Return the [x, y] coordinate for the center point of the cell that contains the specified text.  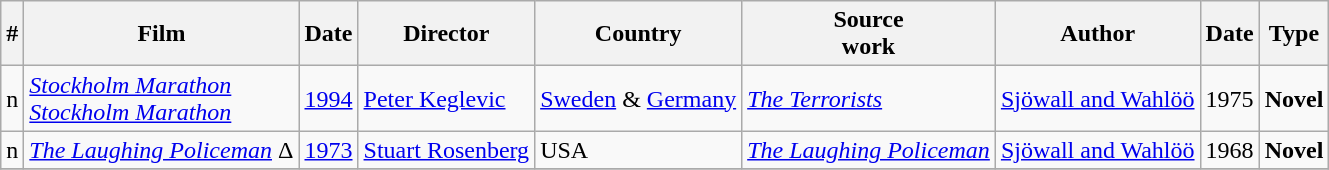
Peter Keglevic [446, 98]
USA [638, 150]
Sourcework [869, 34]
1975 [1230, 98]
The Laughing Policeman [869, 150]
Stockholm MarathonStockholm Marathon [162, 98]
# [12, 34]
Sweden & Germany [638, 98]
The Laughing Policeman Δ [162, 150]
The Terrorists [869, 98]
1994 [328, 98]
Author [1098, 34]
Director [446, 34]
Film [162, 34]
Country [638, 34]
1973 [328, 150]
1968 [1230, 150]
Type [1294, 34]
Stuart Rosenberg [446, 150]
